Pinpoint the cell where the given text exists, returning its [x, y] midpoint coordinate. 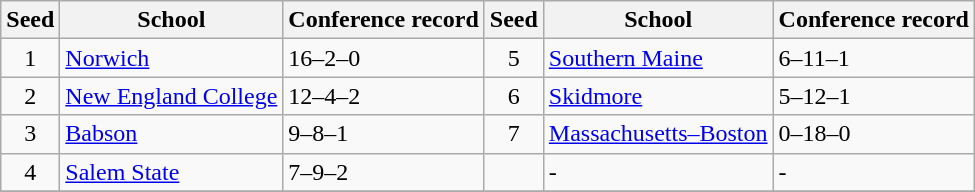
4 [30, 172]
5 [514, 58]
2 [30, 96]
6 [514, 96]
16–2–0 [384, 58]
New England College [172, 96]
0–18–0 [874, 134]
Babson [172, 134]
12–4–2 [384, 96]
Southern Maine [658, 58]
6–11–1 [874, 58]
5–12–1 [874, 96]
9–8–1 [384, 134]
1 [30, 58]
Norwich [172, 58]
7–9–2 [384, 172]
Massachusetts–Boston [658, 134]
3 [30, 134]
7 [514, 134]
Skidmore [658, 96]
Salem State [172, 172]
